Provide the [x, y] coordinate of the cell's center where the given text is located.  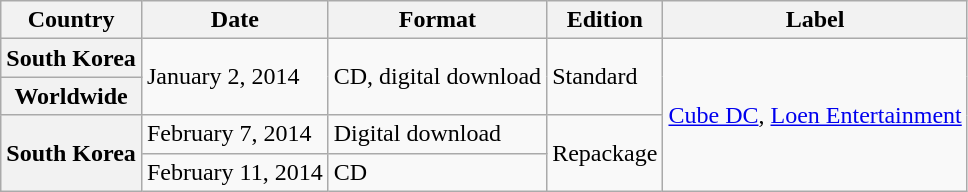
Worldwide [72, 96]
Digital download [437, 134]
Cube DC, Loen Entertainment [815, 115]
Edition [605, 20]
CD, digital download [437, 77]
Format [437, 20]
February 7, 2014 [234, 134]
Date [234, 20]
Standard [605, 77]
Label [815, 20]
Country [72, 20]
CD [437, 172]
Repackage [605, 153]
January 2, 2014 [234, 77]
February 11, 2014 [234, 172]
